For the text-containing cell, return its midpoint in (X, Y) coordinate format. 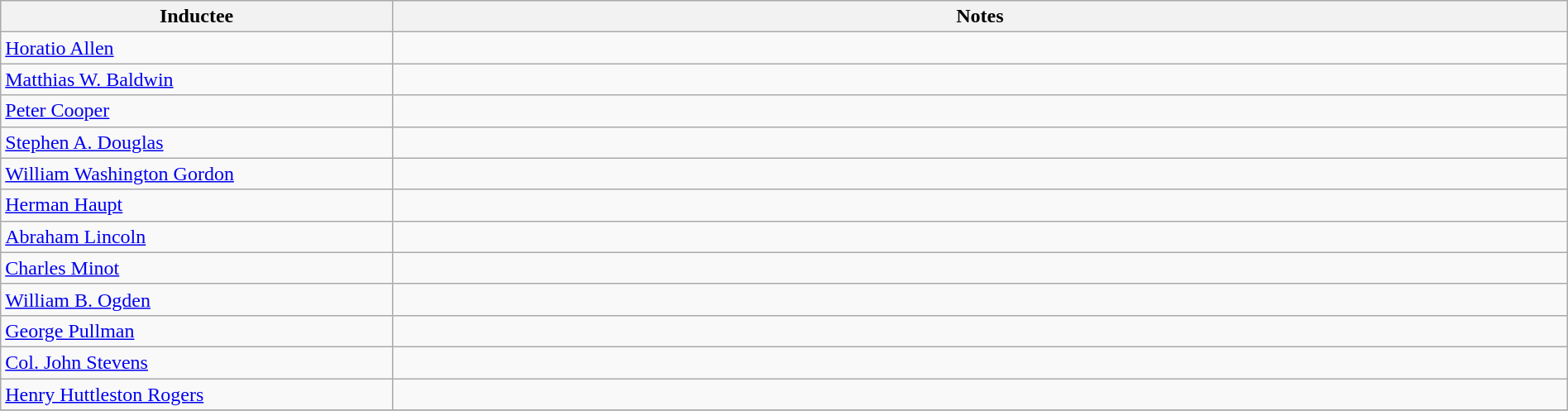
William Washington Gordon (197, 174)
Herman Haupt (197, 205)
Peter Cooper (197, 111)
Abraham Lincoln (197, 237)
Matthias W. Baldwin (197, 79)
Henry Huttleston Rogers (197, 394)
Col. John Stevens (197, 362)
Inductee (197, 17)
Horatio Allen (197, 48)
William B. Ogden (197, 299)
Stephen A. Douglas (197, 142)
Charles Minot (197, 268)
Notes (979, 17)
George Pullman (197, 331)
